Pinpoint the cell where the given text exists, returning its [X, Y] midpoint coordinate. 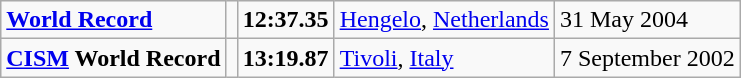
13:19.87 [286, 58]
12:37.35 [286, 20]
Hengelo, Netherlands [444, 20]
World Record [114, 20]
31 May 2004 [647, 20]
7 September 2002 [647, 58]
Tivoli, Italy [444, 58]
CISM World Record [114, 58]
